Search for the cell housing the specified text and yield its (x, y) center coordinate. 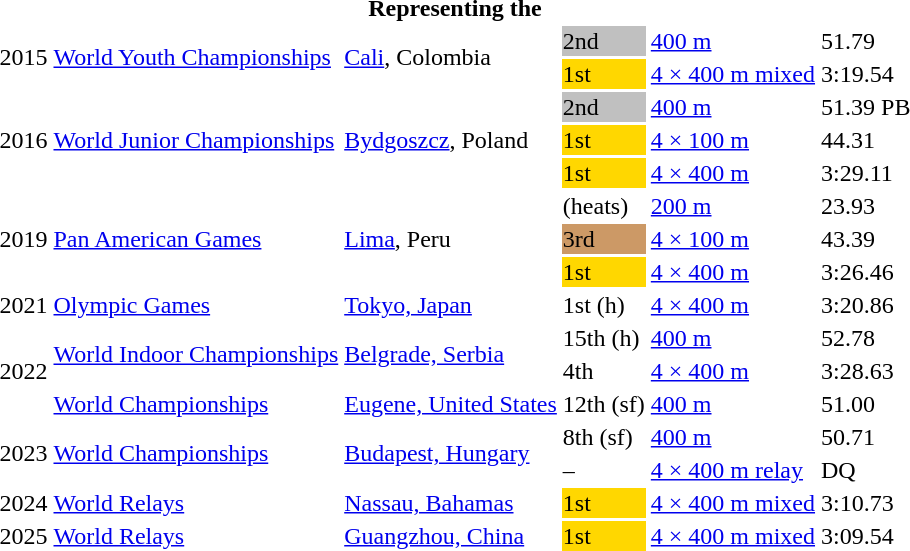
World Indoor Championships (196, 354)
200 m (732, 206)
Lima, Peru (451, 239)
1st (h) (604, 305)
4 × 400 m relay (732, 470)
(heats) (604, 206)
Pan American Games (196, 239)
World Youth Championships (196, 58)
Belgrade, Serbia (451, 354)
Eugene, United States (451, 404)
Olympic Games (196, 305)
Tokyo, Japan (451, 305)
4th (604, 371)
15th (h) (604, 338)
12th (sf) (604, 404)
Cali, Colombia (451, 58)
8th (sf) (604, 437)
– (604, 470)
Bydgoszcz, Poland (451, 140)
Guangzhou, China (451, 536)
3rd (604, 239)
Budapest, Hungary (451, 454)
Nassau, Bahamas (451, 503)
World Junior Championships (196, 140)
